Capture the cell that displays the provided text and extract its (X, Y) central coordinate. 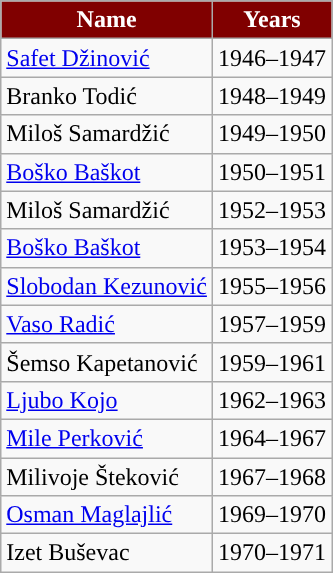
1946–1947 (272, 58)
Safet Džinović (107, 58)
Name (107, 20)
1950–1951 (272, 172)
Ljubo Kojo (107, 400)
Izet Buševac (107, 553)
1970–1971 (272, 553)
1969–1970 (272, 515)
Slobodan Kezunović (107, 286)
Mile Perković (107, 438)
1959–1961 (272, 362)
1957–1959 (272, 324)
1949–1950 (272, 134)
Osman Maglajlić (107, 515)
Branko Todić (107, 96)
1952–1953 (272, 210)
1955–1956 (272, 286)
1967–1968 (272, 477)
1962–1963 (272, 400)
1948–1949 (272, 96)
Milivoje Šteković (107, 477)
1964–1967 (272, 438)
Vaso Radić (107, 324)
Years (272, 20)
1953–1954 (272, 248)
Šemso Kapetanović (107, 362)
